Provide the (x, y) coordinate of the cell's center where the given text is located.  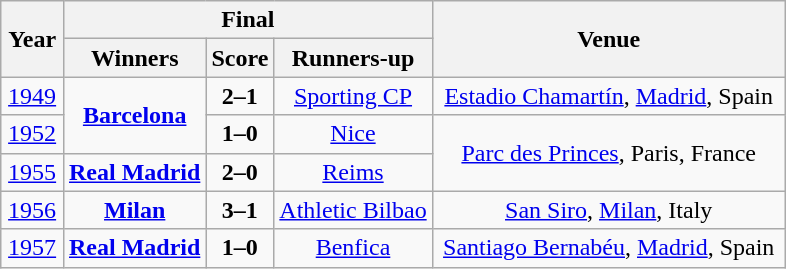
Parc des Princes, Paris, France (608, 153)
Athletic Bilbao (353, 210)
Sporting CP (353, 96)
1957 (32, 248)
Nice (353, 134)
San Siro, Milan, Italy (608, 210)
Barcelona (134, 115)
1949 (32, 96)
1955 (32, 172)
Venue (608, 39)
Year (32, 39)
Estadio Chamartín, Madrid, Spain (608, 96)
2–1 (240, 96)
3–1 (240, 210)
2–0 (240, 172)
1952 (32, 134)
Winners (134, 58)
Milan (134, 210)
Santiago Bernabéu, Madrid, Spain (608, 248)
Runners-up (353, 58)
1956 (32, 210)
Score (240, 58)
Final (248, 20)
Benfica (353, 248)
Reims (353, 172)
